Search for the cell housing the specified text and yield its [x, y] center coordinate. 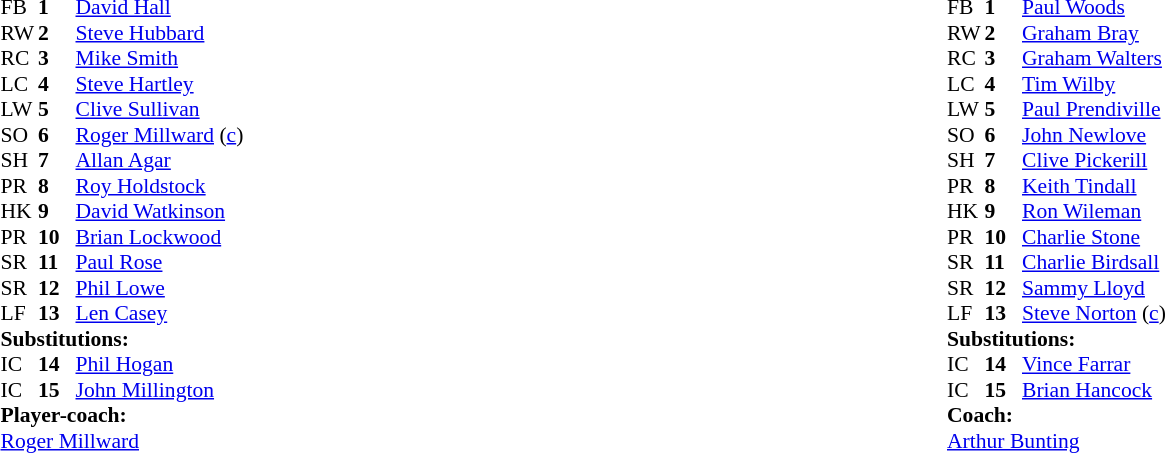
Allan Agar [160, 161]
Mike Smith [160, 59]
Phil Hogan [160, 365]
Steve Hartley [160, 84]
Phil Lowe [160, 288]
Player-coach: [122, 415]
Clive Sullivan [160, 109]
Steve Hubbard [160, 33]
Roger Millward (c) [160, 135]
Roy Holdstock [160, 186]
Paul Rose [160, 263]
Brian Lockwood [160, 237]
Substitutions: [122, 339]
David Watkinson [160, 211]
Len Casey [160, 313]
John Millington [160, 390]
